Extract the (X, Y) coordinate from the center of the cell holding the provided text.  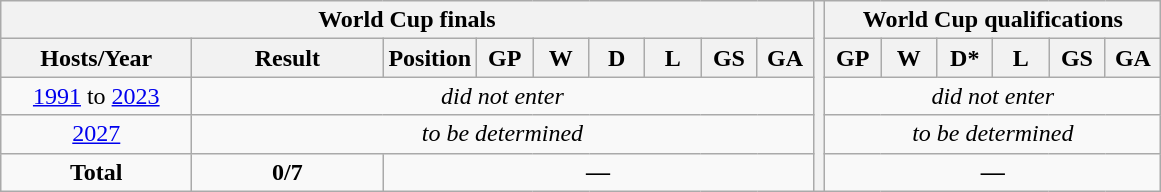
Result (288, 58)
0/7 (288, 172)
Hosts/Year (96, 58)
World Cup qualifications (993, 20)
World Cup finals (407, 20)
2027 (96, 134)
1991 to 2023 (96, 96)
D (617, 58)
Total (96, 172)
Position (430, 58)
D* (965, 58)
